Return the (X, Y) coordinate for the center point of the cell that contains the specified text.  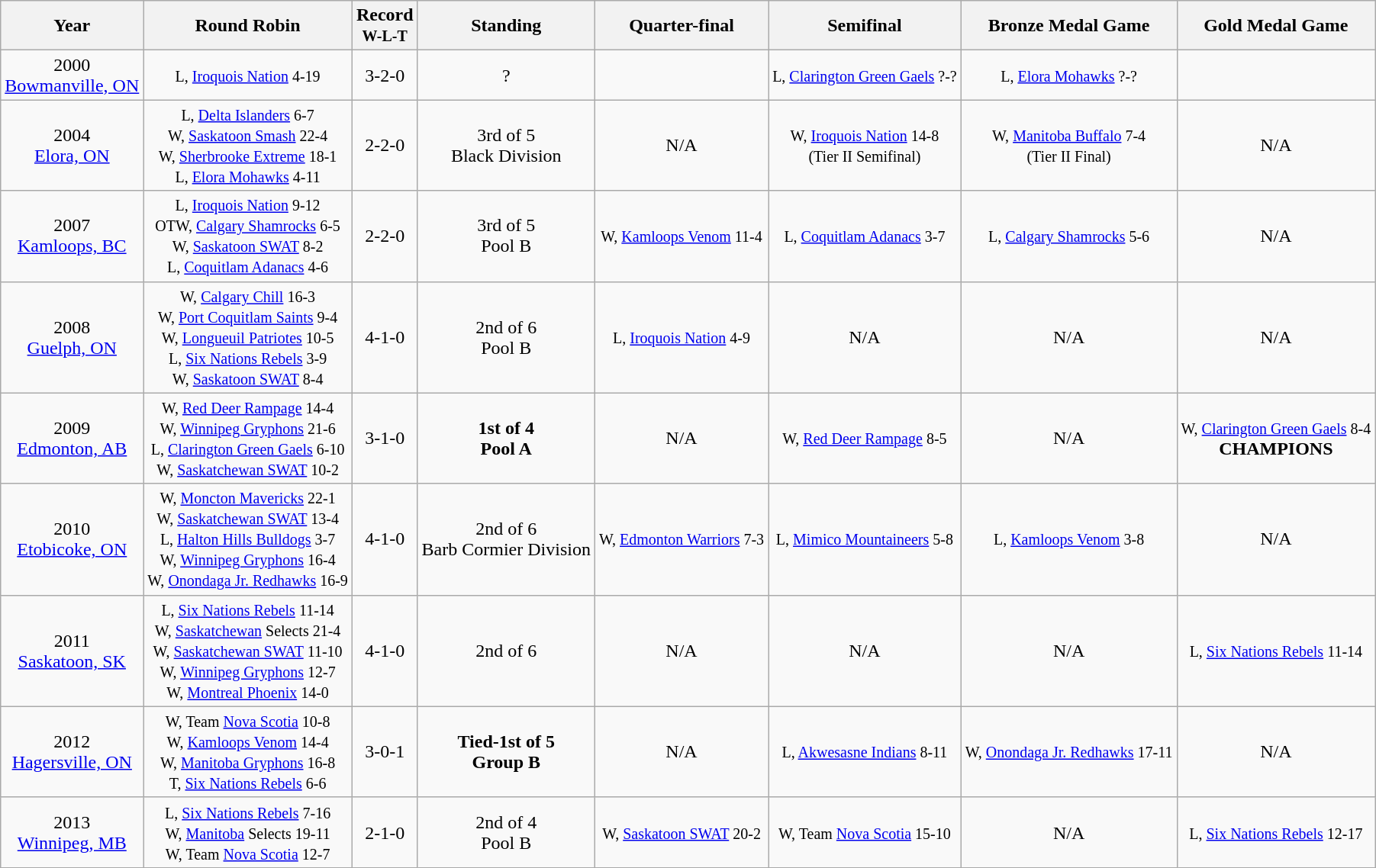
3rd of 5Black Division (506, 145)
W, Red Deer Rampage 14-4W, Winnipeg Gryphons 21-6L, Clarington Green Gaels 6-10W, Saskatchewan SWAT 10-2 (248, 438)
L, Kamloops Venom 3-8 (1068, 539)
Round Robin (248, 26)
RecordW-L-T (385, 26)
2013Winnipeg, MB (72, 832)
W, Team Nova Scotia 15-10 (865, 832)
2-1-0 (385, 832)
2010Etobicoke, ON (72, 539)
L, Six Nations Rebels 11-14 (1276, 651)
2008Guelph, ON (72, 337)
L, Elora Mohawks ?-? (1068, 75)
L, Iroquois Nation 4-19 (248, 75)
W, Saskatoon SWAT 20-2 (681, 832)
2nd of 6Pool B (506, 337)
Year (72, 26)
1st of 4Pool A (506, 438)
Gold Medal Game (1276, 26)
2009Edmonton, AB (72, 438)
3-1-0 (385, 438)
Quarter-final (681, 26)
2012Hagersville, ON (72, 752)
L, Clarington Green Gaels ?-? (865, 75)
L, Delta Islanders 6-7W, Saskatoon Smash 22-4W, Sherbrooke Extreme 18-1L, Elora Mohawks 4-11 (248, 145)
Bronze Medal Game (1068, 26)
W, Iroquois Nation 14-8(Tier II Semifinal) (865, 145)
L, Mimico Mountaineers 5-8 (865, 539)
3rd of 5Pool B (506, 236)
W, Clarington Green Gaels 8-4CHAMPIONS (1276, 438)
? (506, 75)
Semifinal (865, 26)
L, Six Nations Rebels 12-17 (1276, 832)
L, Iroquois Nation 4-9 (681, 337)
2011Saskatoon, SK (72, 651)
2nd of 4Pool B (506, 832)
L, Akwesasne Indians 8-11 (865, 752)
L, Six Nations Rebels 7-16W, Manitoba Selects 19-11W, Team Nova Scotia 12-7 (248, 832)
2004Elora, ON (72, 145)
W, Edmonton Warriors 7-3 (681, 539)
2007Kamloops, BC (72, 236)
W, Calgary Chill 16-3W, Port Coquitlam Saints 9-4W, Longueuil Patriotes 10-5L, Six Nations Rebels 3-9W, Saskatoon SWAT 8-4 (248, 337)
3-2-0 (385, 75)
W, Onondaga Jr. Redhawks 17-11 (1068, 752)
W, Moncton Mavericks 22-1W, Saskatchewan SWAT 13-4L, Halton Hills Bulldogs 3-7W, Winnipeg Gryphons 16-4W, Onondaga Jr. Redhawks 16-9 (248, 539)
W, Manitoba Buffalo 7-4(Tier II Final) (1068, 145)
L, Six Nations Rebels 11-14W, Saskatchewan Selects 21-4W, Saskatchewan SWAT 11-10W, Winnipeg Gryphons 12-7W, Montreal Phoenix 14-0 (248, 651)
L, Iroquois Nation 9-12OTW, Calgary Shamrocks 6-5W, Saskatoon SWAT 8-2L, Coquitlam Adanacs 4-6 (248, 236)
Standing (506, 26)
2000Bowmanville, ON (72, 75)
Tied-1st of 5Group B (506, 752)
L, Calgary Shamrocks 5-6 (1068, 236)
L, Coquitlam Adanacs 3-7 (865, 236)
3-0-1 (385, 752)
2nd of 6 (506, 651)
W, Team Nova Scotia 10-8W, Kamloops Venom 14-4W, Manitoba Gryphons 16-8T, Six Nations Rebels 6-6 (248, 752)
W, Red Deer Rampage 8-5 (865, 438)
W, Kamloops Venom 11-4 (681, 236)
2nd of 6Barb Cormier Division (506, 539)
